Identify which cell holds the provided text, then report its [X, Y] central coordinate. 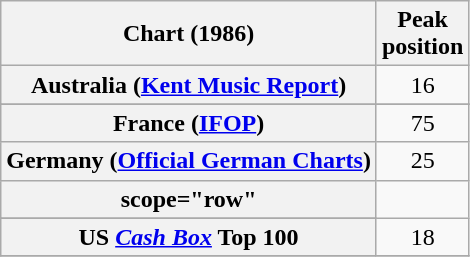
Australia (Kent Music Report) [189, 85]
Germany (Official German Charts) [189, 161]
scope="row" [189, 199]
Peak position [422, 34]
16 [422, 85]
US Cash Box Top 100 [189, 237]
Chart (1986) [189, 34]
France (IFOP) [189, 123]
25 [422, 161]
75 [422, 123]
18 [422, 237]
